Provide the (X, Y) coordinate of the cell's center where the given text is located.  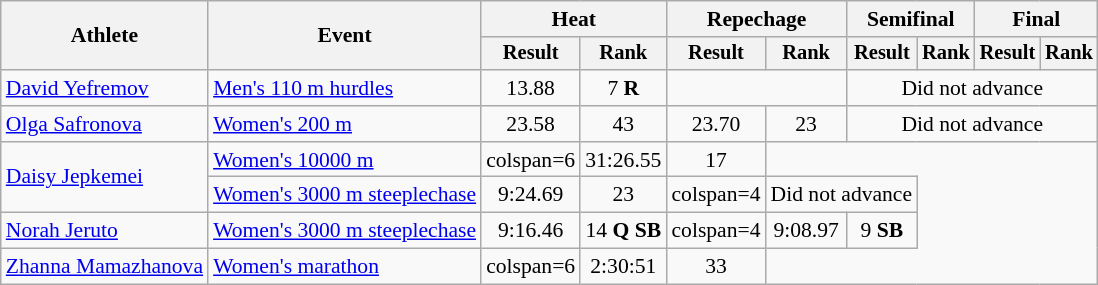
23.58 (530, 124)
23.70 (716, 124)
Repechage (756, 19)
Women's 200 m (344, 124)
14 Q SB (623, 231)
7 R (623, 88)
Event (344, 36)
Norah Jeruto (104, 231)
Men's 110 m hurdles (344, 88)
33 (716, 267)
Olga Safronova (104, 124)
David Yefremov (104, 88)
Zhanna Mamazhanova (104, 267)
Semifinal (911, 19)
Heat (574, 19)
9 SB (882, 231)
9:16.46 (530, 231)
9:24.69 (530, 195)
9:08.97 (806, 231)
17 (716, 160)
Daisy Jepkemei (104, 178)
13.88 (530, 88)
43 (623, 124)
Women's marathon (344, 267)
Women's 10000 m (344, 160)
Athlete (104, 36)
Final (1036, 19)
2:30:51 (623, 267)
31:26.55 (623, 160)
